Detect which cell encompasses the target text, then output its (x, y) center coordinate. 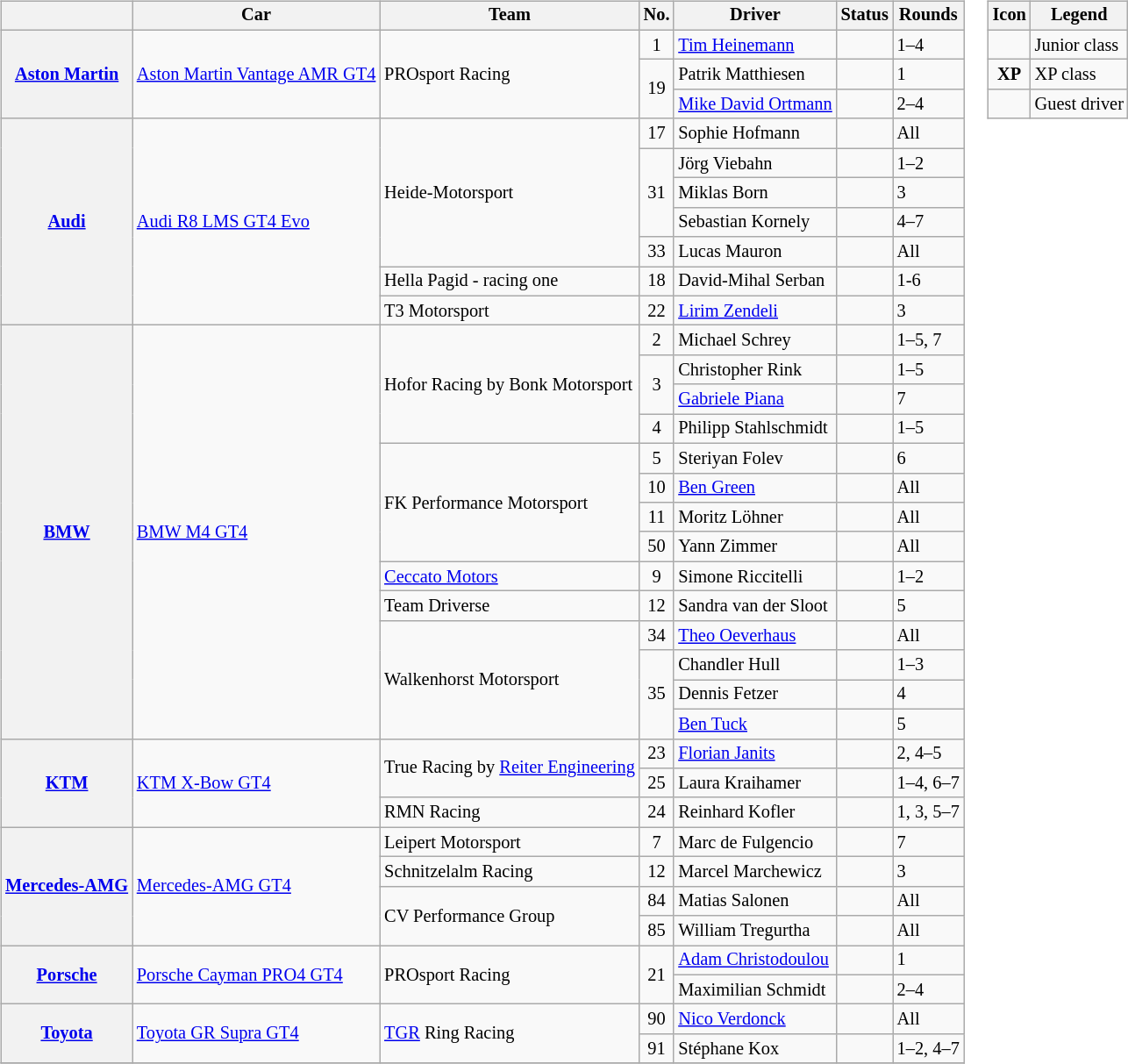
T3 Motorsport (509, 311)
Aston Martin Vantage AMR GT4 (256, 74)
Schnitzelalm Racing (509, 872)
31 (657, 193)
Audi (67, 222)
Steriyan Folev (754, 458)
Guest driver (1079, 104)
Stéphane Kox (754, 1049)
1–2, 4–7 (928, 1049)
Junior class (1079, 45)
1–3 (928, 665)
XP class (1079, 75)
Audi R8 LMS GT4 Evo (256, 222)
RMN Racing (509, 812)
Driver (754, 16)
Florian Janits (754, 753)
Yann Zimmer (754, 546)
22 (657, 311)
CV Performance Group (509, 916)
Ben Tuck (754, 724)
84 (657, 901)
Mercedes-AMG (67, 886)
Dennis Fetzer (754, 695)
TGR Ring Racing (509, 1033)
Michael Schrey (754, 340)
David-Mihal Serban (754, 282)
Team Driverse (509, 606)
Philipp Stahlschmidt (754, 429)
90 (657, 1019)
21 (657, 975)
Matias Salonen (754, 901)
1–4 (928, 45)
Hofor Racing by Bonk Motorsport (509, 384)
Walkenhorst Motorsport (509, 679)
KTM (67, 782)
33 (657, 252)
10 (657, 488)
Sophie Hofmann (754, 133)
35 (657, 695)
Miklas Born (754, 193)
Mercedes-AMG GT4 (256, 886)
XP (1010, 75)
BMW (67, 532)
Reinhard Kofler (754, 812)
William Tregurtha (754, 931)
1-6 (928, 282)
Rounds (928, 16)
Status (865, 16)
34 (657, 635)
Aston Martin (67, 74)
1–5, 7 (928, 340)
Marcel Marchewicz (754, 872)
24 (657, 812)
Sebastian Kornely (754, 222)
Ben Green (754, 488)
9 (657, 576)
Lucas Mauron (754, 252)
Moritz Löhner (754, 518)
Simone Riccitelli (754, 576)
6 (928, 458)
Icon (1010, 16)
Toyota (67, 1033)
23 (657, 753)
Gabriele Piana (754, 399)
Porsche (67, 975)
Heide-Motorsport (509, 192)
Legend (1079, 16)
Porsche Cayman PRO4 GT4 (256, 975)
19 (657, 89)
No. (657, 16)
1–4, 6–7 (928, 783)
Ceccato Motors (509, 576)
Leipert Motorsport (509, 842)
FK Performance Motorsport (509, 502)
91 (657, 1049)
50 (657, 546)
KTM X-Bow GT4 (256, 782)
Sandra van der Sloot (754, 606)
Laura Kraihamer (754, 783)
Tim Heinemann (754, 45)
11 (657, 518)
4–7 (928, 222)
Adam Christodoulou (754, 960)
Mike David Ortmann (754, 104)
Car (256, 16)
Lirim Zendeli (754, 311)
Patrik Matthiesen (754, 75)
2, 4–5 (928, 753)
Nico Verdonck (754, 1019)
25 (657, 783)
BMW M4 GT4 (256, 532)
Chandler Hull (754, 665)
85 (657, 931)
Christopher Rink (754, 370)
2 (657, 340)
17 (657, 133)
Hella Pagid - racing one (509, 282)
Toyota GR Supra GT4 (256, 1033)
Theo Oeverhaus (754, 635)
Maximilian Schmidt (754, 989)
True Racing by Reiter Engineering (509, 768)
1, 3, 5–7 (928, 812)
Jörg Viebahn (754, 163)
Team (509, 16)
Marc de Fulgencio (754, 842)
18 (657, 282)
